Determine the [X, Y] coordinate at the center of the cell enclosing the given text.  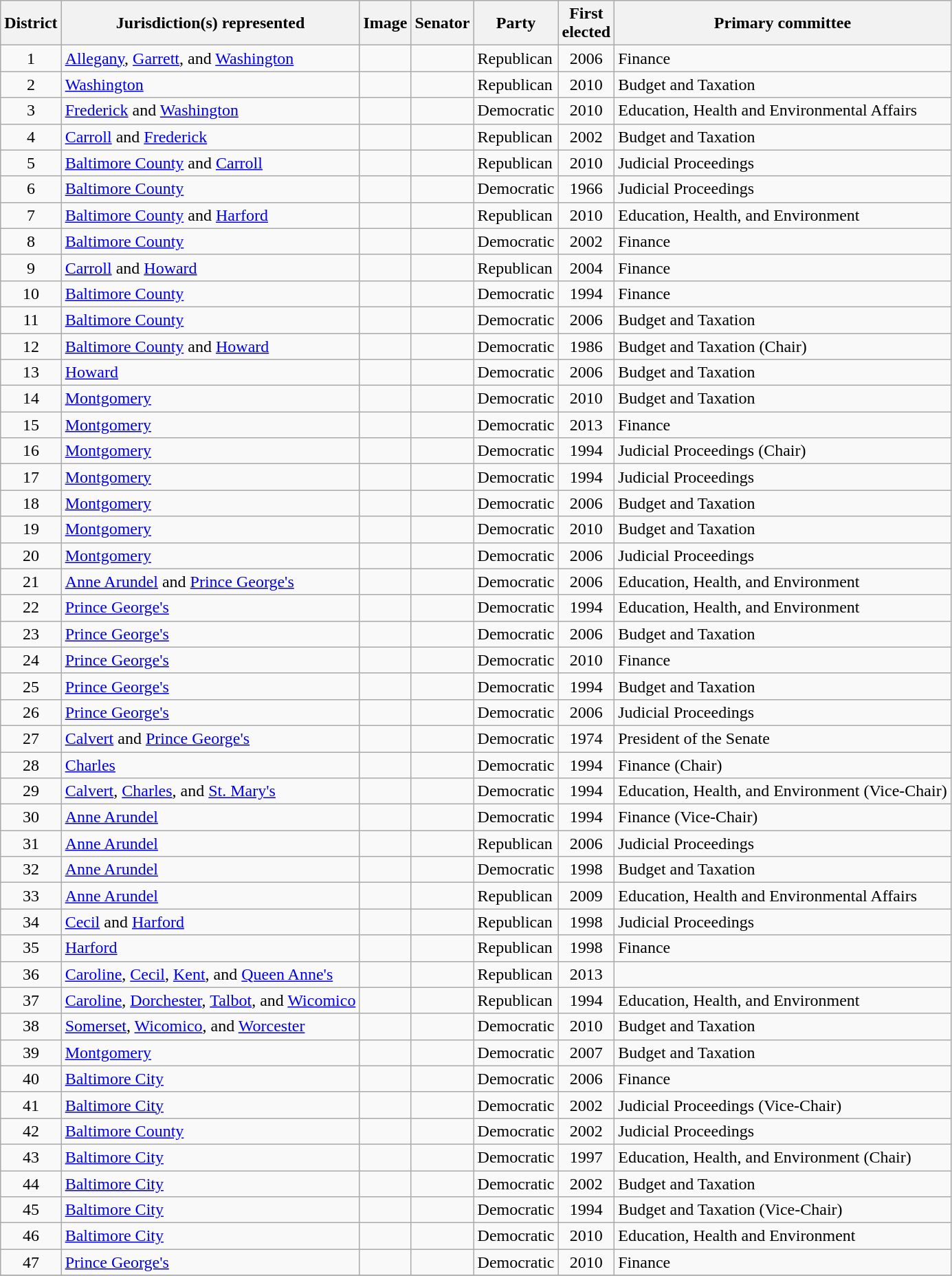
5 [31, 163]
Education, Health and Environment [782, 1236]
29 [31, 791]
1997 [586, 1157]
Education, Health, and Environment (Vice-Chair) [782, 791]
20 [31, 555]
35 [31, 948]
46 [31, 1236]
Frederick and Washington [210, 111]
Finance (Vice-Chair) [782, 817]
Baltimore County and Harford [210, 215]
33 [31, 896]
28 [31, 765]
1966 [586, 189]
31 [31, 844]
Finance (Chair) [782, 765]
Carroll and Frederick [210, 137]
39 [31, 1053]
Somerset, Wicomico, and Worcester [210, 1026]
2007 [586, 1053]
1 [31, 58]
25 [31, 686]
9 [31, 267]
1986 [586, 346]
2004 [586, 267]
Senator [443, 23]
Firstelected [586, 23]
22 [31, 608]
37 [31, 1000]
10 [31, 294]
12 [31, 346]
6 [31, 189]
44 [31, 1183]
District [31, 23]
23 [31, 634]
43 [31, 1157]
16 [31, 451]
34 [31, 922]
Caroline, Dorchester, Talbot, and Wicomico [210, 1000]
47 [31, 1262]
14 [31, 399]
1974 [586, 738]
18 [31, 503]
21 [31, 582]
Anne Arundel and Prince George's [210, 582]
Education, Health, and Environment (Chair) [782, 1157]
Baltimore County and Howard [210, 346]
Baltimore County and Carroll [210, 163]
Party [516, 23]
Cecil and Harford [210, 922]
15 [31, 425]
Carroll and Howard [210, 267]
Primary committee [782, 23]
27 [31, 738]
32 [31, 870]
19 [31, 529]
30 [31, 817]
3 [31, 111]
Howard [210, 373]
Image [385, 23]
Caroline, Cecil, Kent, and Queen Anne's [210, 974]
Calvert, Charles, and St. Mary's [210, 791]
38 [31, 1026]
Judicial Proceedings (Vice-Chair) [782, 1105]
24 [31, 660]
Harford [210, 948]
Jurisdiction(s) represented [210, 23]
45 [31, 1210]
2 [31, 85]
Judicial Proceedings (Chair) [782, 451]
42 [31, 1131]
26 [31, 712]
17 [31, 477]
11 [31, 320]
2009 [586, 896]
Budget and Taxation (Chair) [782, 346]
Calvert and Prince George's [210, 738]
Washington [210, 85]
President of the Senate [782, 738]
13 [31, 373]
41 [31, 1105]
4 [31, 137]
7 [31, 215]
Budget and Taxation (Vice-Chair) [782, 1210]
40 [31, 1079]
36 [31, 974]
Allegany, Garrett, and Washington [210, 58]
8 [31, 241]
Charles [210, 765]
